Provide the [X, Y] coordinate of the cell's center where the given text is located.  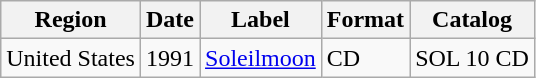
CD [365, 58]
1991 [170, 58]
Region [71, 20]
Catalog [472, 20]
United States [71, 58]
Date [170, 20]
SOL 10 CD [472, 58]
Soleilmoon [261, 58]
Label [261, 20]
Format [365, 20]
